For the text-containing cell, return its midpoint in (x, y) coordinate format. 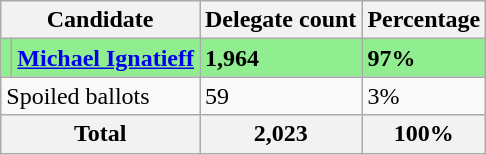
100% (424, 134)
Michael Ignatieff (106, 58)
1,964 (281, 58)
Percentage (424, 20)
Total (100, 134)
3% (424, 96)
Candidate (100, 20)
97% (424, 58)
2,023 (281, 134)
Spoiled ballots (100, 96)
Delegate count (281, 20)
59 (281, 96)
